Find where the given text appears and provide that cell's center as (X, Y) coordinate. 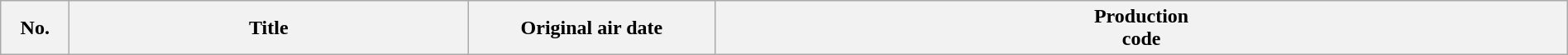
Productioncode (1141, 28)
No. (35, 28)
Title (269, 28)
Original air date (592, 28)
